Output the [x, y] coordinate of the center of the cell containing the given text.  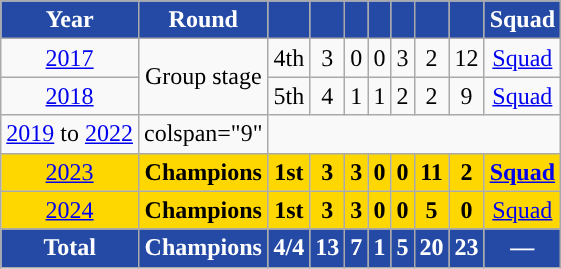
11 [432, 172]
2018 [70, 96]
7 [356, 248]
Group stage [203, 77]
2023 [70, 172]
9 [466, 96]
— [522, 248]
colspan="9" [203, 134]
2024 [70, 210]
4/4 [289, 248]
12 [466, 58]
Round [203, 20]
4 [328, 96]
2017 [70, 58]
20 [432, 248]
13 [328, 248]
4th [289, 58]
23 [466, 248]
Year [70, 20]
2019 to 2022 [70, 134]
Total [70, 248]
5th [289, 96]
